Capture the cell that displays the provided text and extract its (x, y) central coordinate. 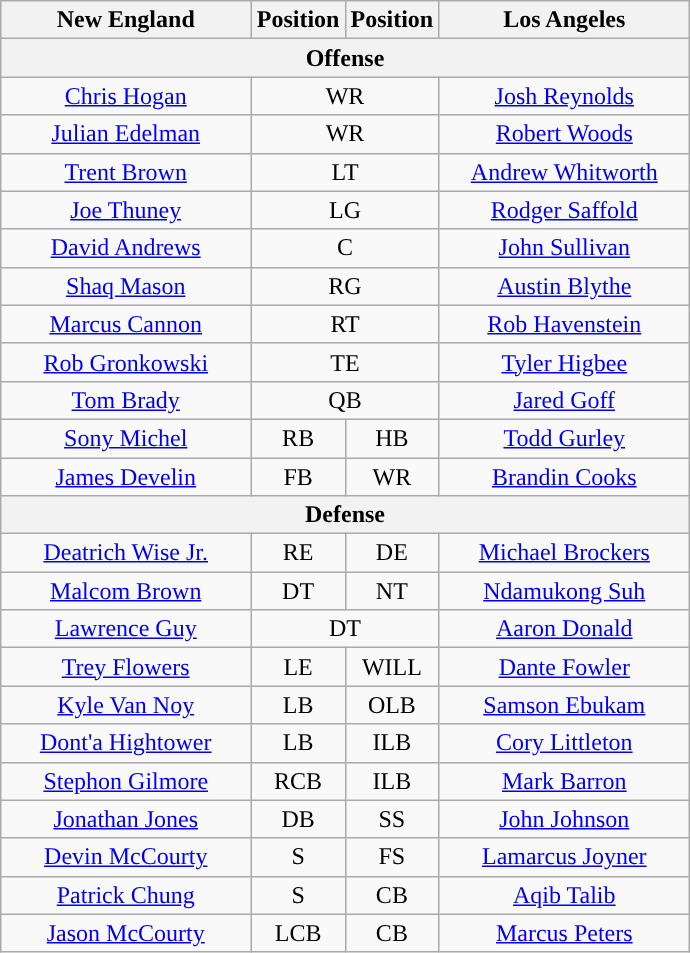
Malcom Brown (126, 591)
Dont'a Hightower (126, 743)
RE (298, 553)
RB (298, 438)
Todd Gurley (564, 438)
Samson Ebukam (564, 705)
RG (345, 286)
DE (392, 553)
Los Angeles (564, 20)
Mark Barron (564, 781)
Aqib Talib (564, 895)
Brandin Cooks (564, 477)
Dante Fowler (564, 667)
Jonathan Jones (126, 819)
FS (392, 857)
HB (392, 438)
Aaron Donald (564, 629)
Michael Brockers (564, 553)
Shaq Mason (126, 286)
Stephon Gilmore (126, 781)
Trey Flowers (126, 667)
WILL (392, 667)
Robert Woods (564, 134)
Devin McCourty (126, 857)
RT (345, 324)
LG (345, 210)
Tyler Higbee (564, 362)
LE (298, 667)
Lawrence Guy (126, 629)
Patrick Chung (126, 895)
RCB (298, 781)
FB (298, 477)
Defense (345, 515)
QB (345, 400)
Trent Brown (126, 172)
Offense (345, 58)
New England (126, 20)
TE (345, 362)
LT (345, 172)
John Johnson (564, 819)
James Develin (126, 477)
Marcus Cannon (126, 324)
John Sullivan (564, 248)
David Andrews (126, 248)
Ndamukong Suh (564, 591)
Jason McCourty (126, 933)
Julian Edelman (126, 134)
Deatrich Wise Jr. (126, 553)
DB (298, 819)
Rob Havenstein (564, 324)
Rob Gronkowski (126, 362)
LCB (298, 933)
Rodger Saffold (564, 210)
SS (392, 819)
Marcus Peters (564, 933)
Andrew Whitworth (564, 172)
Chris Hogan (126, 96)
Kyle Van Noy (126, 705)
Austin Blythe (564, 286)
C (345, 248)
OLB (392, 705)
Tom Brady (126, 400)
Joe Thuney (126, 210)
NT (392, 591)
Cory Littleton (564, 743)
Sony Michel (126, 438)
Josh Reynolds (564, 96)
Lamarcus Joyner (564, 857)
Jared Goff (564, 400)
